Scan for the cell matching the given text and deliver its (X, Y) coordinate at center. 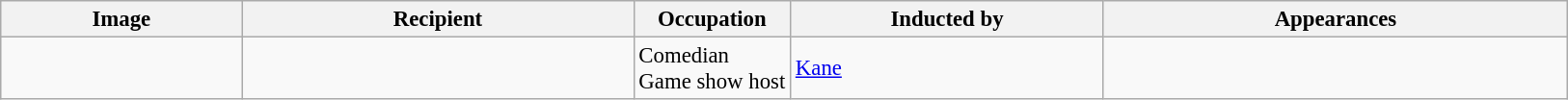
Recipient (438, 19)
ComedianGame show host (712, 69)
Kane (947, 69)
Inducted by (947, 19)
Occupation (712, 19)
Image (122, 19)
Appearances (1335, 19)
